Extract the (X, Y) coordinate from the center of the cell holding the provided text.  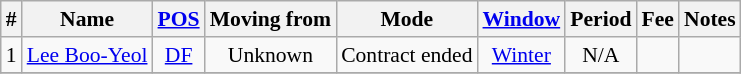
Window (521, 19)
Winter (521, 55)
DF (179, 55)
Fee (657, 19)
Period (600, 19)
1 (12, 55)
Name (88, 19)
Unknown (270, 55)
Notes (710, 19)
Moving from (270, 19)
Contract ended (406, 55)
# (12, 19)
N/A (600, 55)
POS (179, 19)
Lee Boo-Yeol (88, 55)
Mode (406, 19)
